Return [X, Y] of the center of cell containing provided text 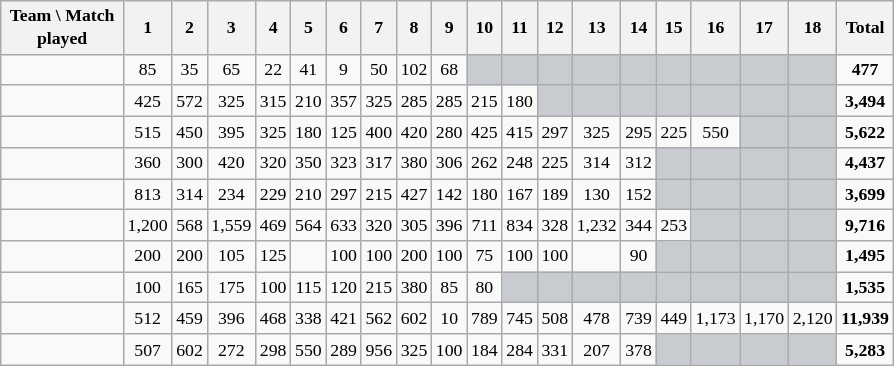
834 [520, 226]
512 [148, 318]
105 [232, 256]
22 [274, 70]
229 [274, 194]
17 [764, 28]
378 [638, 350]
306 [450, 162]
15 [674, 28]
508 [554, 318]
272 [232, 350]
102 [414, 70]
427 [414, 194]
50 [378, 70]
Team \ Match played [62, 28]
305 [414, 226]
317 [378, 162]
284 [520, 350]
80 [484, 288]
Total [865, 28]
18 [812, 28]
262 [484, 162]
2,120 [812, 318]
739 [638, 318]
328 [554, 226]
1,170 [764, 318]
315 [274, 100]
564 [308, 226]
5 [308, 28]
234 [232, 194]
450 [190, 132]
507 [148, 350]
338 [308, 318]
813 [148, 194]
421 [344, 318]
248 [520, 162]
298 [274, 350]
207 [596, 350]
4 [274, 28]
184 [484, 350]
1,495 [865, 256]
515 [148, 132]
360 [148, 162]
12 [554, 28]
400 [378, 132]
3 [232, 28]
165 [190, 288]
189 [554, 194]
142 [450, 194]
312 [638, 162]
167 [520, 194]
415 [520, 132]
295 [638, 132]
6 [344, 28]
253 [674, 226]
1,232 [596, 226]
130 [596, 194]
459 [190, 318]
16 [716, 28]
956 [378, 350]
469 [274, 226]
300 [190, 162]
14 [638, 28]
568 [190, 226]
280 [450, 132]
115 [308, 288]
7 [378, 28]
65 [232, 70]
2 [190, 28]
120 [344, 288]
789 [484, 318]
323 [344, 162]
350 [308, 162]
1 [148, 28]
633 [344, 226]
478 [596, 318]
5,283 [865, 350]
572 [190, 100]
3,699 [865, 194]
1,200 [148, 226]
9,716 [865, 226]
35 [190, 70]
357 [344, 100]
5,622 [865, 132]
468 [274, 318]
4,437 [865, 162]
90 [638, 256]
1,173 [716, 318]
41 [308, 70]
11,939 [865, 318]
449 [674, 318]
745 [520, 318]
68 [450, 70]
477 [865, 70]
562 [378, 318]
1,559 [232, 226]
711 [484, 226]
13 [596, 28]
75 [484, 256]
395 [232, 132]
1,535 [865, 288]
11 [520, 28]
331 [554, 350]
289 [344, 350]
152 [638, 194]
344 [638, 226]
175 [232, 288]
8 [414, 28]
3,494 [865, 100]
